Return [x, y] of the center of cell containing provided text 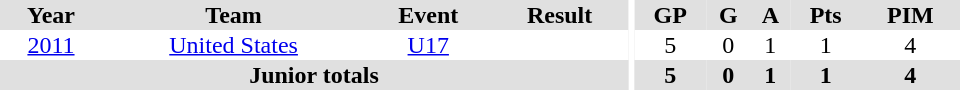
Year [51, 15]
Pts [826, 15]
A [770, 15]
GP [670, 15]
Junior totals [314, 75]
Team [234, 15]
Result [560, 15]
Event [428, 15]
PIM [910, 15]
G [728, 15]
U17 [428, 45]
2011 [51, 45]
United States [234, 45]
